From the cell containing the given text, extract its center point as [X, Y] coordinate. 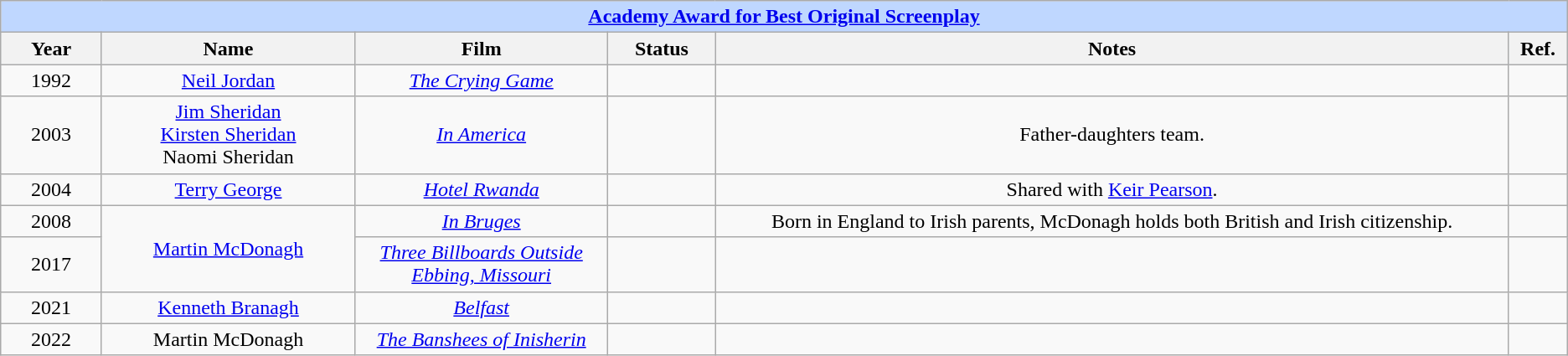
Status [662, 49]
2008 [52, 221]
Born in England to Irish parents, McDonagh holds both British and Irish citizenship. [1112, 221]
Three Billboards Outside Ebbing, Missouri [482, 265]
Ref. [1538, 49]
Hotel Rwanda [482, 189]
The Banshees of Inisherin [482, 339]
Film [482, 49]
1992 [52, 80]
Year [52, 49]
Name [228, 49]
Academy Award for Best Original Screenplay [784, 17]
Terry George [228, 189]
2003 [52, 135]
Belfast [482, 307]
Notes [1112, 49]
Father-daughters team. [1112, 135]
2017 [52, 265]
The Crying Game [482, 80]
2004 [52, 189]
Kenneth Branagh [228, 307]
Shared with Keir Pearson. [1112, 189]
Neil Jordan [228, 80]
In America [482, 135]
In Bruges [482, 221]
2021 [52, 307]
2022 [52, 339]
Jim Sheridan Kirsten Sheridan Naomi Sheridan [228, 135]
